Output the [x, y] coordinate of the center of the cell containing the given text.  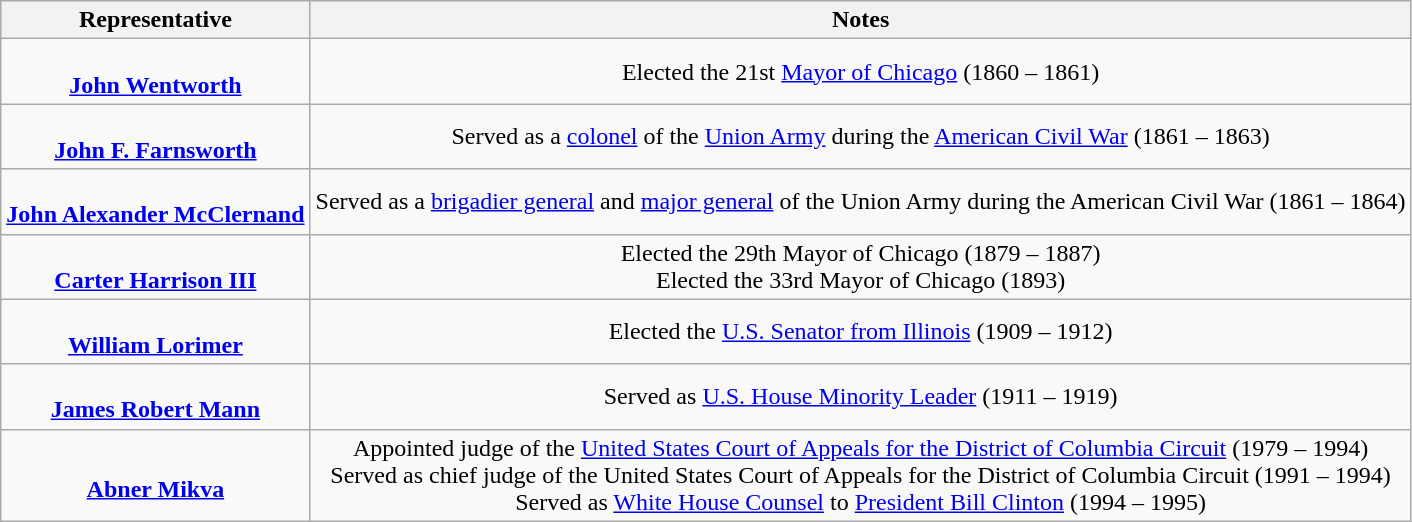
Elected the 29th Mayor of Chicago (1879 – 1887)Elected the 33rd Mayor of Chicago (1893) [860, 266]
Served as U.S. House Minority Leader (1911 – 1919) [860, 396]
John Wentworth [156, 72]
Notes [860, 20]
William Lorimer [156, 332]
Abner Mikva [156, 475]
John Alexander McClernand [156, 202]
Carter Harrison III [156, 266]
Elected the U.S. Senator from Illinois (1909 – 1912) [860, 332]
Elected the 21st Mayor of Chicago (1860 – 1861) [860, 72]
Served as a colonel of the Union Army during the American Civil War (1861 – 1863) [860, 136]
Served as a brigadier general and major general of the Union Army during the American Civil War (1861 – 1864) [860, 202]
John F. Farnsworth [156, 136]
James Robert Mann [156, 396]
Representative [156, 20]
